Find where the given text appears and provide that cell's center as (x, y) coordinate. 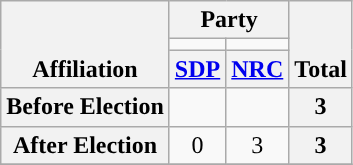
NRC (258, 69)
Before Election (86, 107)
Party (228, 20)
After Election (86, 145)
SDP (197, 69)
0 (197, 145)
Total (321, 44)
Affiliation (86, 44)
